From the cell containing the given text, extract its center point as [X, Y] coordinate. 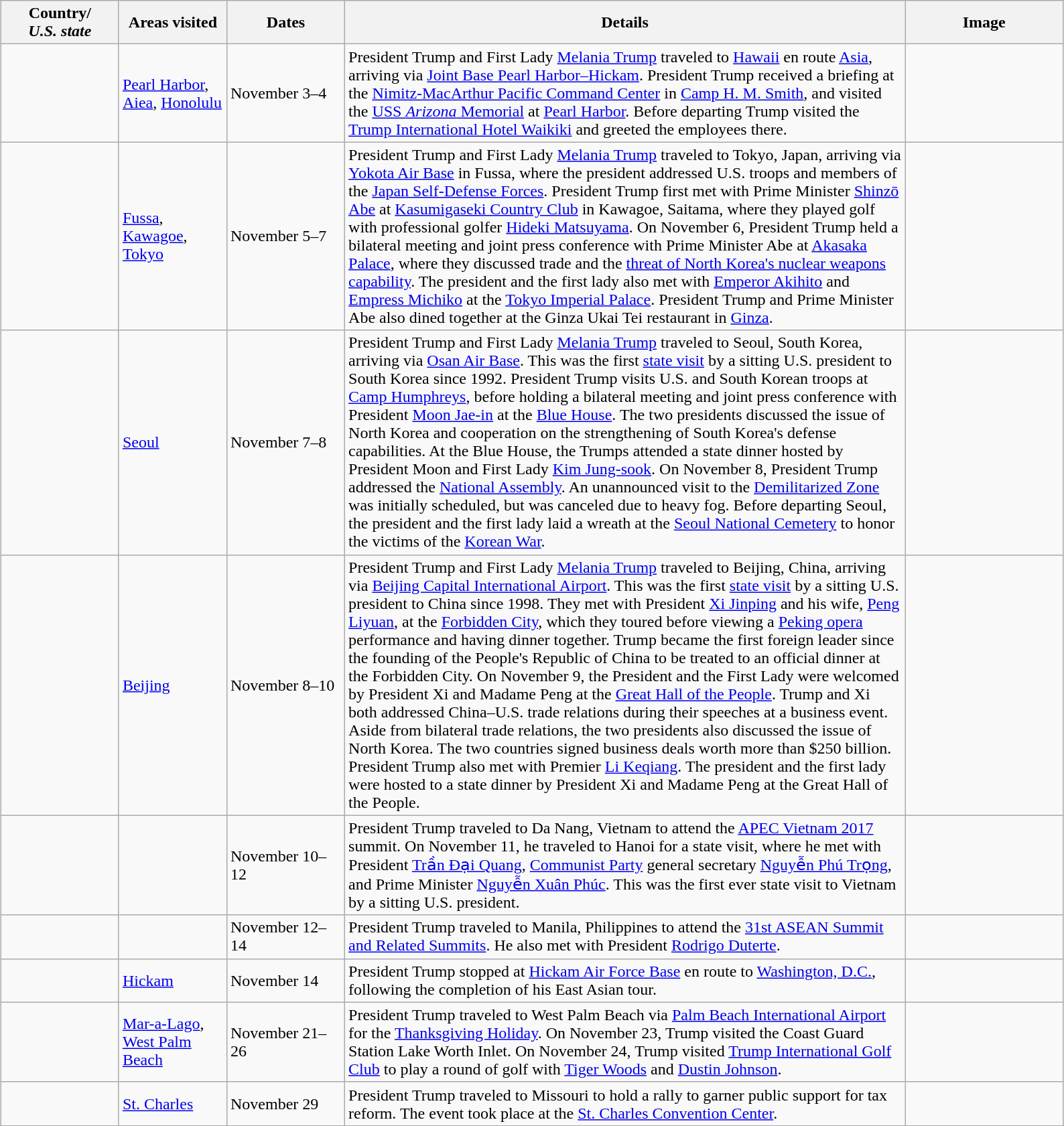
November 29 [285, 1104]
President Trump traveled to Manila, Philippines to attend the 31st ASEAN Summit and Related Summits. He also met with President Rodrigo Duterte. [625, 936]
Dates [285, 23]
Details [625, 23]
November 10–12 [285, 865]
November 5–7 [285, 236]
Areas visited [173, 23]
Seoul [173, 442]
Pearl Harbor, Aiea, Honolulu [173, 93]
Beijing [173, 685]
November 7–8 [285, 442]
Fussa, Kawagoe, Tokyo [173, 236]
Image [984, 23]
St. Charles [173, 1104]
November 3–4 [285, 93]
President Trump stopped at Hickam Air Force Base en route to Washington, D.C., following the completion of his East Asian tour. [625, 981]
Hickam [173, 981]
Mar-a-Lago, West Palm Beach [173, 1042]
November 8–10 [285, 685]
November 21–26 [285, 1042]
November 14 [285, 981]
November 12–14 [285, 936]
Country/U.S. state [60, 23]
